Return (x, y) of the center of cell containing provided text 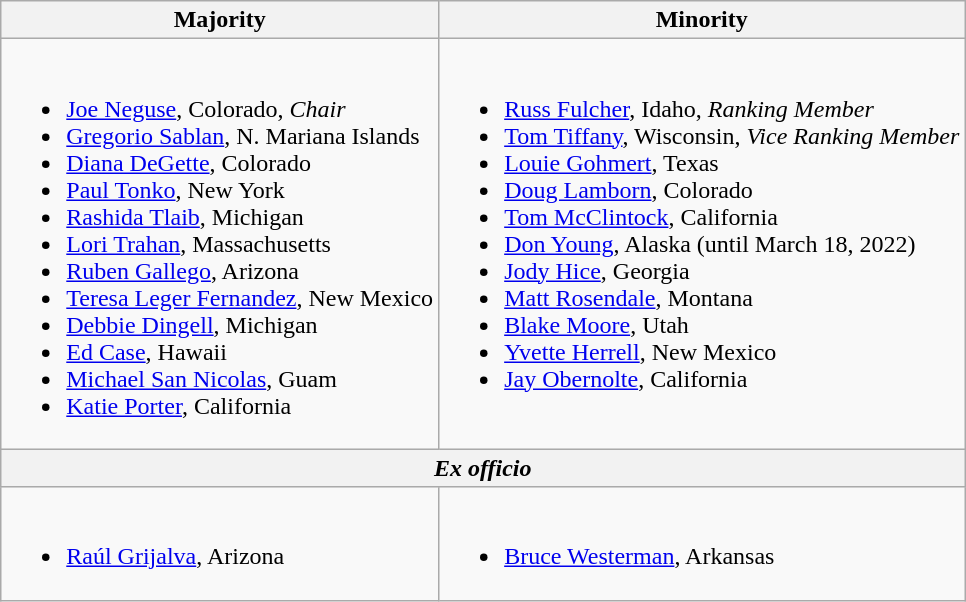
Ex officio (483, 468)
Bruce Westerman, Arkansas (702, 544)
Majority (220, 20)
Minority (702, 20)
Raúl Grijalva, Arizona (220, 544)
